Output the [x, y] coordinate of the center of the cell containing the given text.  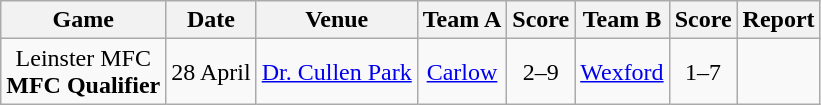
Game [84, 20]
2–9 [541, 72]
Leinster MFCMFC Qualifier [84, 72]
Carlow [462, 72]
Date [211, 20]
1–7 [703, 72]
Venue [336, 20]
Dr. Cullen Park [336, 72]
Wexford [622, 72]
Team B [622, 20]
28 April [211, 72]
Report [778, 20]
Team A [462, 20]
